Identify which cell holds the provided text, then report its (X, Y) central coordinate. 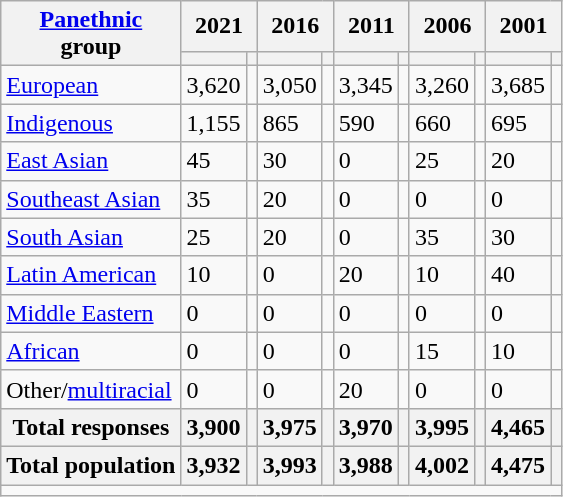
Panethnicgroup (91, 34)
3,932 (214, 465)
660 (442, 123)
3,970 (366, 427)
3,995 (442, 427)
3,988 (366, 465)
3,620 (214, 85)
2001 (524, 26)
4,002 (442, 465)
2021 (219, 26)
Other/multiracial (91, 389)
Indigenous (91, 123)
Total responses (91, 427)
3,900 (214, 427)
Middle Eastern (91, 313)
4,465 (518, 427)
3,260 (442, 85)
590 (366, 123)
Total population (91, 465)
South Asian (91, 237)
3,685 (518, 85)
European (91, 85)
Latin American (91, 275)
15 (442, 351)
40 (518, 275)
4,475 (518, 465)
East Asian (91, 161)
695 (518, 123)
2016 (295, 26)
2006 (447, 26)
Southeast Asian (91, 199)
3,050 (290, 85)
3,975 (290, 427)
2011 (371, 26)
3,345 (366, 85)
1,155 (214, 123)
45 (214, 161)
African (91, 351)
865 (290, 123)
3,993 (290, 465)
